Scan for the cell matching the given text and deliver its (x, y) coordinate at center. 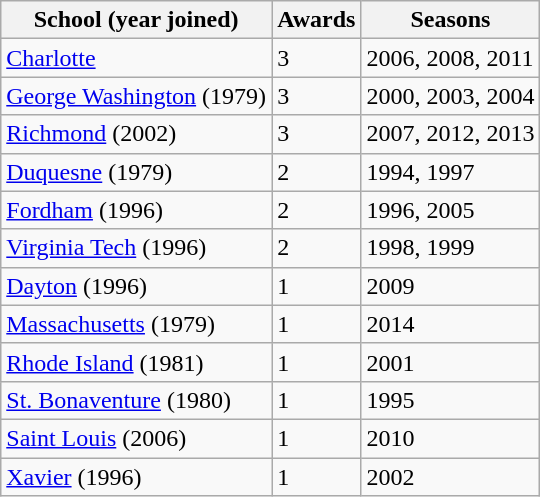
1995 (450, 400)
George Washington (1979) (136, 96)
Virginia Tech (1996) (136, 248)
Awards (316, 20)
Rhode Island (1981) (136, 362)
2009 (450, 286)
2014 (450, 324)
1998, 1999 (450, 248)
2000, 2003, 2004 (450, 96)
2002 (450, 477)
2006, 2008, 2011 (450, 58)
2010 (450, 438)
2007, 2012, 2013 (450, 134)
Massachusetts (1979) (136, 324)
Charlotte (136, 58)
Richmond (2002) (136, 134)
2001 (450, 362)
Dayton (1996) (136, 286)
Seasons (450, 20)
Fordham (1996) (136, 210)
Saint Louis (2006) (136, 438)
School (year joined) (136, 20)
St. Bonaventure (1980) (136, 400)
Xavier (1996) (136, 477)
Duquesne (1979) (136, 172)
1994, 1997 (450, 172)
1996, 2005 (450, 210)
